From the cell containing the given text, extract its center point as (x, y) coordinate. 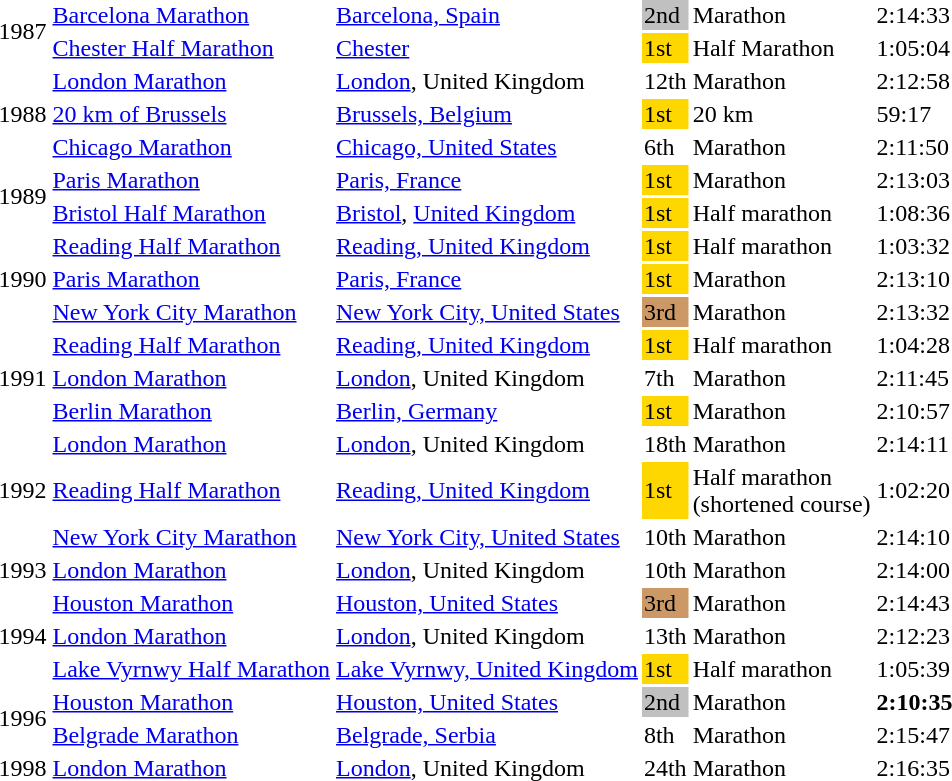
20 km of Brussels (191, 114)
Half Marathon (782, 48)
Belgrade Marathon (191, 735)
Half marathon(shortened course) (782, 490)
6th (665, 147)
20 km (782, 114)
8th (665, 735)
Barcelona Marathon (191, 15)
18th (665, 444)
Chicago Marathon (191, 147)
Lake Vyrnwy, United Kingdom (486, 669)
Chicago, United States (486, 147)
Lake Vyrnwy Half Marathon (191, 669)
Chester (486, 48)
Brussels, Belgium (486, 114)
Barcelona, Spain (486, 15)
Belgrade, Serbia (486, 735)
7th (665, 378)
Bristol Half Marathon (191, 213)
Berlin, Germany (486, 411)
Berlin Marathon (191, 411)
Bristol, United Kingdom (486, 213)
13th (665, 636)
12th (665, 81)
Chester Half Marathon (191, 48)
